Pinpoint the cell where the given text exists, returning its (X, Y) midpoint coordinate. 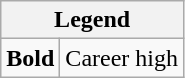
Legend (92, 20)
Bold (30, 58)
Career high (122, 58)
